Search for the cell housing the specified text and yield its [x, y] center coordinate. 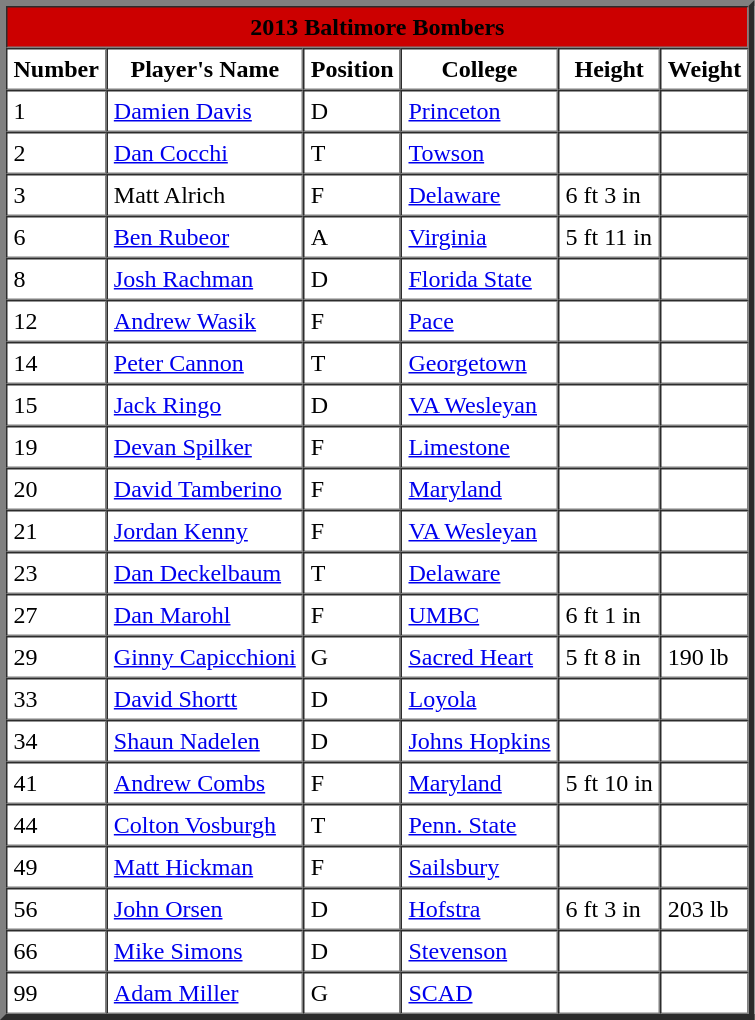
UMBC [480, 615]
15 [56, 405]
Virginia [480, 237]
66 [56, 951]
Mike Simons [204, 951]
49 [56, 867]
33 [56, 699]
Pace [480, 321]
David Shortt [204, 699]
Shaun Nadelen [204, 741]
41 [56, 783]
Andrew Combs [204, 783]
3 [56, 195]
Johns Hopkins [480, 741]
Georgetown [480, 363]
Colton Vosburgh [204, 825]
Stevenson [480, 951]
203 lb [704, 909]
Hofstra [480, 909]
Florida State [480, 279]
John Orsen [204, 909]
Limestone [480, 447]
14 [56, 363]
34 [56, 741]
Ben Rubeor [204, 237]
20 [56, 489]
College [480, 69]
Position [352, 69]
6 ft 1 in [609, 615]
2 [56, 153]
Princeton [480, 111]
Ginny Capicchioni [204, 657]
Loyola [480, 699]
Adam Miller [204, 993]
Jordan Kenny [204, 531]
Player's Name [204, 69]
21 [56, 531]
Matt Hickman [204, 867]
Number [56, 69]
8 [56, 279]
5 ft 8 in [609, 657]
A [352, 237]
27 [56, 615]
Peter Cannon [204, 363]
SCAD [480, 993]
190 lb [704, 657]
6 [56, 237]
Sailsbury [480, 867]
12 [56, 321]
Dan Deckelbaum [204, 573]
Matt Alrich [204, 195]
Josh Rachman [204, 279]
Damien Davis [204, 111]
56 [56, 909]
Weight [704, 69]
1 [56, 111]
23 [56, 573]
44 [56, 825]
David Tamberino [204, 489]
19 [56, 447]
5 ft 11 in [609, 237]
99 [56, 993]
29 [56, 657]
Towson [480, 153]
Dan Cocchi [204, 153]
Andrew Wasik [204, 321]
5 ft 10 in [609, 783]
Penn. State [480, 825]
2013 Baltimore Bombers [378, 27]
Jack Ringo [204, 405]
Height [609, 69]
Devan Spilker [204, 447]
Sacred Heart [480, 657]
Dan Marohl [204, 615]
